Identify which cell holds the provided text, then report its (X, Y) central coordinate. 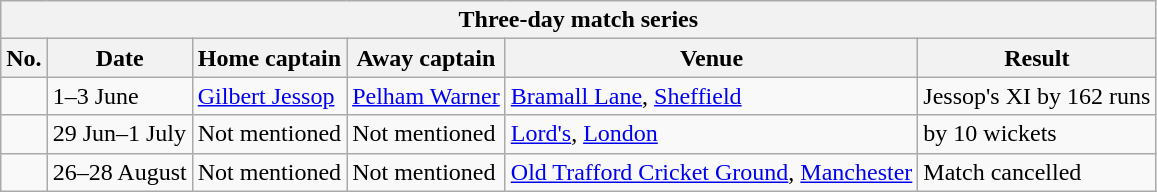
Date (120, 58)
Three-day match series (578, 20)
Lord's, London (712, 134)
Old Trafford Cricket Ground, Manchester (712, 172)
1–3 June (120, 96)
Result (1037, 58)
Gilbert Jessop (269, 96)
Pelham Warner (426, 96)
Jessop's XI by 162 runs (1037, 96)
Venue (712, 58)
Home captain (269, 58)
29 Jun–1 July (120, 134)
Bramall Lane, Sheffield (712, 96)
No. (24, 58)
Away captain (426, 58)
by 10 wickets (1037, 134)
26–28 August (120, 172)
Match cancelled (1037, 172)
